Provide the [x, y] coordinate of the cell's center where the given text is located.  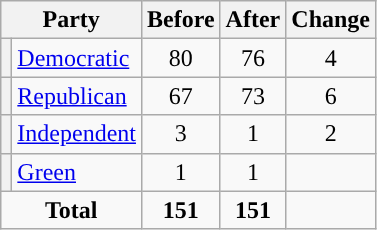
Republican [77, 96]
Independent [77, 134]
Change [331, 20]
Party [72, 20]
Before [180, 20]
2 [331, 134]
Green [77, 172]
4 [331, 58]
80 [180, 58]
73 [253, 96]
3 [180, 134]
Total [72, 210]
After [253, 20]
6 [331, 96]
67 [180, 96]
76 [253, 58]
Democratic [77, 58]
